Determine the (X, Y) coordinate at the center of the cell enclosing the given text.  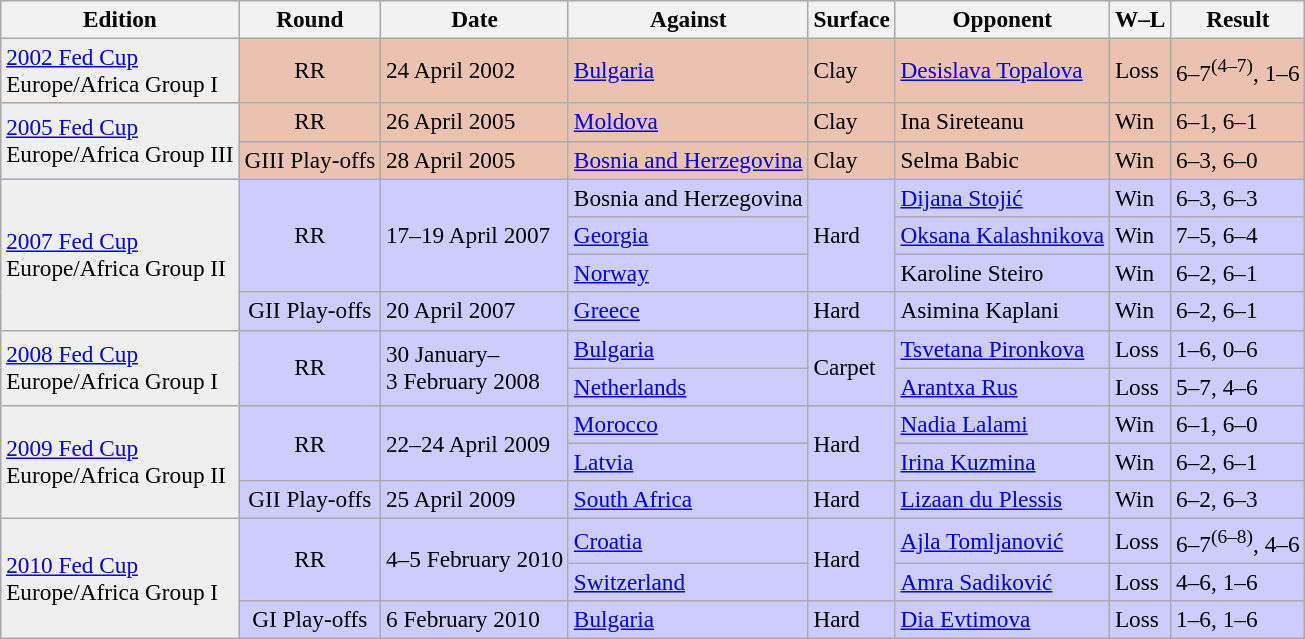
Ina Sireteanu (1002, 122)
6–2, 6–3 (1238, 500)
Greece (688, 311)
Carpet (852, 368)
6–1, 6–1 (1238, 122)
6 February 2010 (475, 619)
South Africa (688, 500)
7–5, 6–4 (1238, 235)
24 April 2002 (475, 70)
6–3, 6–3 (1238, 197)
Dijana Stojić (1002, 197)
20 April 2007 (475, 311)
Result (1238, 19)
Morocco (688, 424)
2005 Fed CupEurope/Africa Group III (120, 141)
6–7(6–8), 4–6 (1238, 540)
Karoline Steiro (1002, 273)
Edition (120, 19)
Switzerland (688, 581)
22–24 April 2009 (475, 443)
Norway (688, 273)
Croatia (688, 540)
17–19 April 2007 (475, 234)
2007 Fed CupEurope/Africa Group II (120, 254)
W–L (1140, 19)
30 January–3 February 2008 (475, 368)
6–3, 6–0 (1238, 160)
Ajla Tomljanović (1002, 540)
Surface (852, 19)
Round (310, 19)
Amra Sadiković (1002, 581)
2009 Fed CupEurope/Africa Group II (120, 462)
5–7, 4–6 (1238, 386)
Nadia Lalami (1002, 424)
Opponent (1002, 19)
Against (688, 19)
4–6, 1–6 (1238, 581)
Netherlands (688, 386)
Asimina Kaplani (1002, 311)
Lizaan du Plessis (1002, 500)
1–6, 1–6 (1238, 619)
Moldova (688, 122)
28 April 2005 (475, 160)
2002 Fed CupEurope/Africa Group I (120, 70)
Irina Kuzmina (1002, 462)
Selma Babic (1002, 160)
Latvia (688, 462)
6–7(4–7), 1–6 (1238, 70)
6–1, 6–0 (1238, 424)
GI Play-offs (310, 619)
1–6, 0–6 (1238, 349)
GIII Play-offs (310, 160)
Arantxa Rus (1002, 386)
Georgia (688, 235)
Oksana Kalashnikova (1002, 235)
25 April 2009 (475, 500)
2008 Fed CupEurope/Africa Group I (120, 368)
26 April 2005 (475, 122)
4–5 February 2010 (475, 559)
Date (475, 19)
Dia Evtimova (1002, 619)
Tsvetana Pironkova (1002, 349)
2010 Fed CupEurope/Africa Group I (120, 578)
Desislava Topalova (1002, 70)
